Output the (x, y) coordinate of the center of the cell containing the given text.  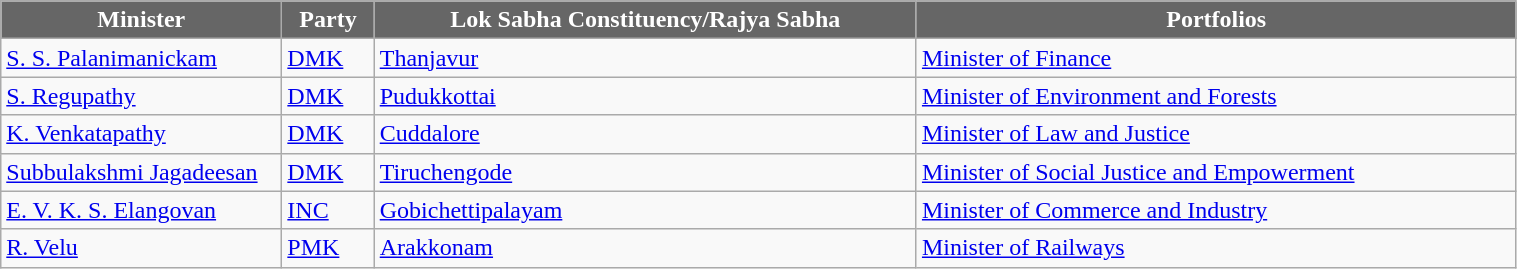
Minister of Finance (1216, 58)
Lok Sabha Constituency/Rajya Sabha (645, 20)
PMK (328, 248)
Minister of Environment and Forests (1216, 96)
Arakkonam (645, 248)
Minister of Commerce and Industry (1216, 210)
E. V. K. S. Elangovan (142, 210)
Tiruchengode (645, 172)
Portfolios (1216, 20)
Cuddalore (645, 134)
Pudukkottai (645, 96)
S. S. Palanimanickam (142, 58)
Minister of Law and Justice (1216, 134)
Gobichettipalayam (645, 210)
S. Regupathy (142, 96)
Subbulakshmi Jagadeesan (142, 172)
Minister of Social Justice and Empowerment (1216, 172)
Party (328, 20)
K. Venkatapathy (142, 134)
R. Velu (142, 248)
Minister of Railways (1216, 248)
INC (328, 210)
Minister (142, 20)
Thanjavur (645, 58)
